Provide the [x, y] coordinate of the cell's center where the given text is located.  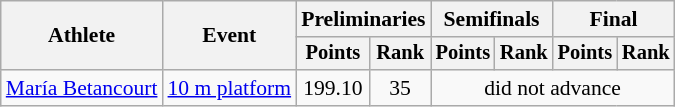
10 m platform [230, 88]
35 [400, 88]
María Betancourt [82, 88]
Athlete [82, 36]
Semifinals [492, 19]
Final [614, 19]
did not advance [553, 88]
Event [230, 36]
199.10 [333, 88]
Preliminaries [363, 19]
